Find where the given text appears and provide that cell's center as [x, y] coordinate. 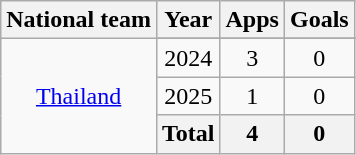
Apps [252, 20]
1 [252, 96]
Total [188, 134]
3 [252, 58]
4 [252, 134]
Year [188, 20]
National team [79, 20]
2024 [188, 58]
Thailand [79, 96]
2025 [188, 96]
Goals [319, 20]
